Provide the (X, Y) coordinate of the cell's center where the given text is located.  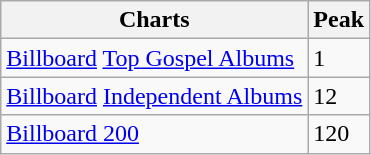
120 (339, 134)
Charts (154, 20)
Billboard 200 (154, 134)
12 (339, 96)
Billboard Top Gospel Albums (154, 58)
Billboard Independent Albums (154, 96)
Peak (339, 20)
1 (339, 58)
